Return the (x, y) coordinate for the center point of the cell that contains the specified text.  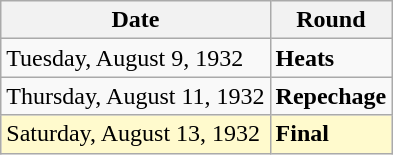
Final (331, 134)
Saturday, August 13, 1932 (136, 134)
Thursday, August 11, 1932 (136, 96)
Tuesday, August 9, 1932 (136, 58)
Date (136, 20)
Repechage (331, 96)
Round (331, 20)
Heats (331, 58)
